Return (X, Y) of the center of cell containing provided text 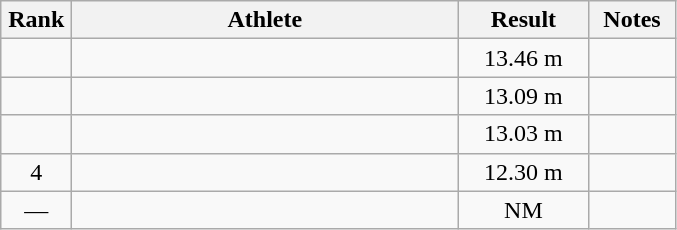
Athlete (265, 20)
13.03 m (524, 134)
13.09 m (524, 96)
NM (524, 210)
Notes (632, 20)
Result (524, 20)
Rank (36, 20)
12.30 m (524, 172)
4 (36, 172)
13.46 m (524, 58)
— (36, 210)
